Pinpoint the cell where the given text exists, returning its [X, Y] midpoint coordinate. 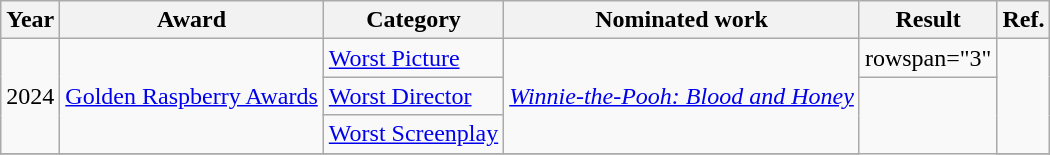
Worst Screenplay [413, 134]
Golden Raspberry Awards [192, 96]
Award [192, 20]
Nominated work [682, 20]
Worst Picture [413, 58]
rowspan="3" [928, 58]
Category [413, 20]
Ref. [1024, 20]
Result [928, 20]
Worst Director [413, 96]
Winnie-the-Pooh: Blood and Honey [682, 96]
Year [30, 20]
2024 [30, 96]
